Return (x, y) of the center of cell containing provided text 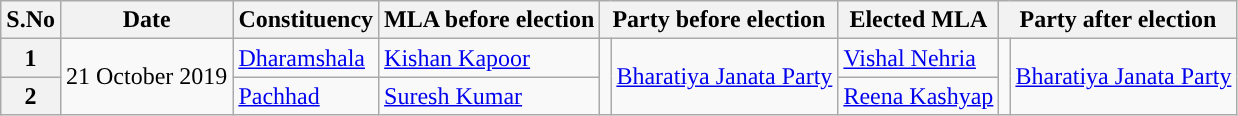
Vishal Nehria (918, 58)
Party after election (1118, 20)
Elected MLA (918, 20)
Date (146, 20)
Constituency (306, 20)
Kishan Kapoor (490, 58)
Pachhad (306, 96)
2 (31, 96)
Suresh Kumar (490, 96)
21 October 2019 (146, 77)
S.No (31, 20)
Reena Kashyap (918, 96)
Dharamshala (306, 58)
MLA before election (490, 20)
Party before election (719, 20)
1 (31, 58)
